From the cell containing the given text, extract its center point as [X, Y] coordinate. 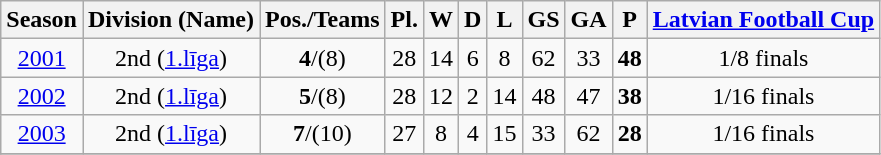
P [630, 20]
27 [404, 134]
2002 [42, 96]
7/(10) [323, 134]
Pos./Teams [323, 20]
2 [473, 96]
1/8 finals [763, 58]
Latvian Football Cup [763, 20]
4 [473, 134]
6 [473, 58]
2003 [42, 134]
38 [630, 96]
5/(8) [323, 96]
W [440, 20]
47 [588, 96]
Pl. [404, 20]
12 [440, 96]
15 [504, 134]
Division (Name) [170, 20]
2001 [42, 58]
D [473, 20]
GA [588, 20]
Season [42, 20]
4/(8) [323, 58]
L [504, 20]
GS [544, 20]
